Output the [X, Y] coordinate of the center of the cell containing the given text.  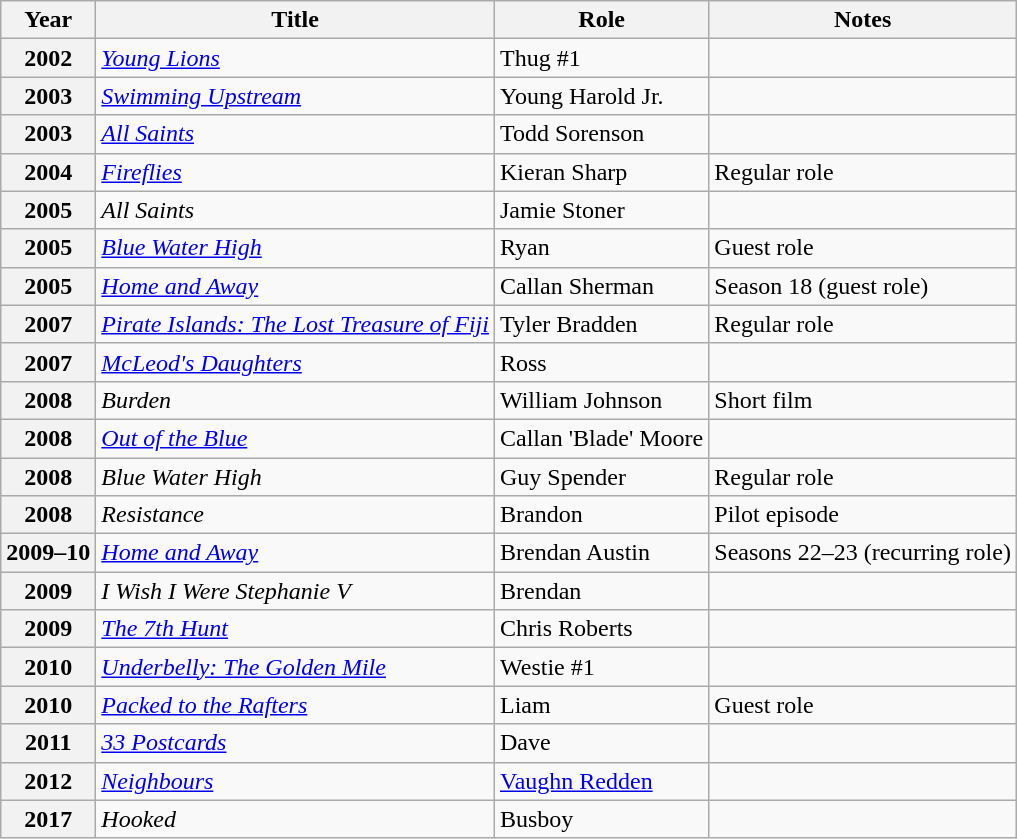
William Johnson [601, 400]
Seasons 22–23 (recurring role) [863, 553]
Short film [863, 400]
Tyler Bradden [601, 324]
Chris Roberts [601, 629]
Brendan [601, 591]
Thug #1 [601, 58]
Role [601, 20]
Season 18 (guest role) [863, 286]
2011 [48, 743]
Young Lions [296, 58]
Notes [863, 20]
Brendan Austin [601, 553]
Burden [296, 400]
McLeod's Daughters [296, 362]
Year [48, 20]
Vaughn Redden [601, 781]
Callan Sherman [601, 286]
Jamie Stoner [601, 210]
Young Harold Jr. [601, 96]
Kieran Sharp [601, 172]
Packed to the Rafters [296, 705]
Pilot episode [863, 515]
The 7th Hunt [296, 629]
Neighbours [296, 781]
2017 [48, 819]
2012 [48, 781]
Out of the Blue [296, 438]
Title [296, 20]
Fireflies [296, 172]
Swimming Upstream [296, 96]
Underbelly: The Golden Mile [296, 667]
Todd Sorenson [601, 134]
Brandon [601, 515]
Ross [601, 362]
33 Postcards [296, 743]
Dave [601, 743]
Pirate Islands: The Lost Treasure of Fiji [296, 324]
Ryan [601, 248]
2002 [48, 58]
Resistance [296, 515]
2009–10 [48, 553]
Westie #1 [601, 667]
Liam [601, 705]
2004 [48, 172]
Guy Spender [601, 477]
Busboy [601, 819]
Hooked [296, 819]
Callan 'Blade' Moore [601, 438]
I Wish I Were Stephanie V [296, 591]
